Return the [X, Y] coordinate for the center point of the cell that contains the specified text.  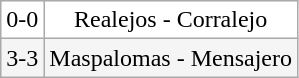
3-3 [22, 58]
Maspalomas - Mensajero [171, 58]
Realejos - Corralejo [171, 20]
0-0 [22, 20]
